Detect which cell encompasses the target text, then output its [x, y] center coordinate. 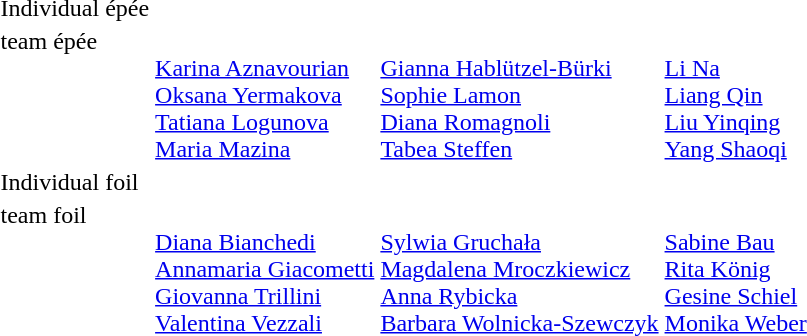
Gianna Hablützel-Bürki Sophie Lamon Diana Romagnoli Tabea Steffen [520, 95]
Karina Aznavourian Oksana Yermakova Tatiana Logunova Maria Mazina [265, 95]
